Extract the [x, y] coordinate from the center of the cell holding the provided text.  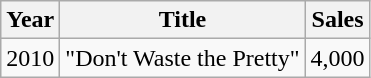
Year [30, 20]
2010 [30, 58]
"Don't Waste the Pretty" [182, 58]
4,000 [338, 58]
Title [182, 20]
Sales [338, 20]
